Pinpoint the cell where the given text exists, returning its [x, y] midpoint coordinate. 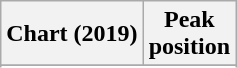
Chart (2019) [72, 34]
Peakposition [189, 34]
